Provide the (x, y) coordinate of the cell's center where the given text is located.  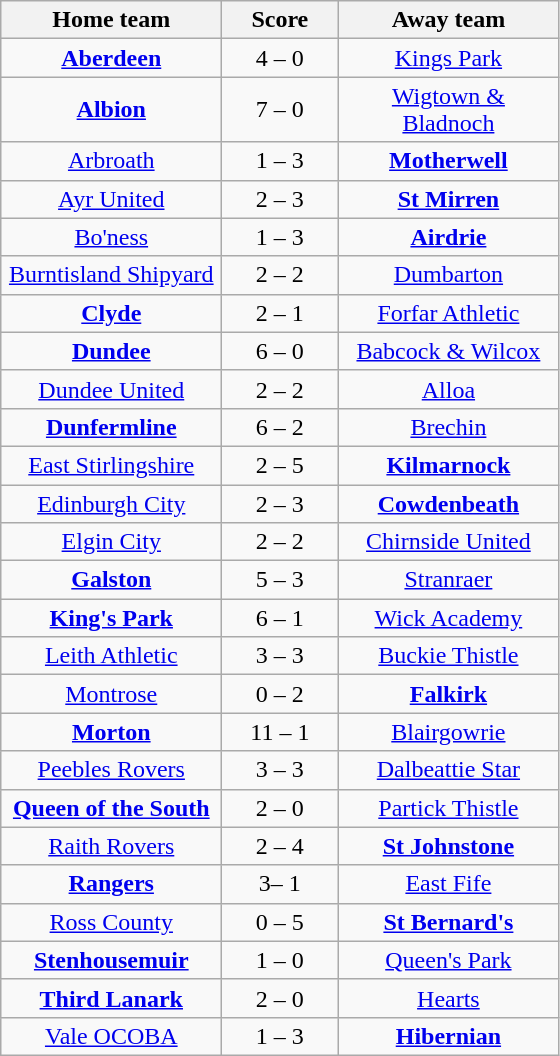
Aberdeen (112, 58)
Dumbarton (448, 275)
Cowdenbeath (448, 503)
Morton (112, 732)
Babcock & Wilcox (448, 351)
Galston (112, 580)
Vale OCOBA (112, 1036)
Albion (112, 110)
6 – 0 (280, 351)
Dundee United (112, 389)
Hearts (448, 998)
2 – 5 (280, 465)
Dunfermline (112, 427)
Wigtown & Bladnoch (448, 110)
King's Park (112, 618)
7 – 0 (280, 110)
Clyde (112, 313)
St Johnstone (448, 846)
Partick Thistle (448, 808)
5 – 3 (280, 580)
Forfar Athletic (448, 313)
Home team (112, 20)
Away team (448, 20)
Queen's Park (448, 960)
Alloa (448, 389)
Buckie Thistle (448, 656)
11 – 1 (280, 732)
Bo'ness (112, 237)
Hibernian (448, 1036)
St Mirren (448, 199)
Edinburgh City (112, 503)
Ayr United (112, 199)
Score (280, 20)
Falkirk (448, 694)
0 – 2 (280, 694)
Burntisland Shipyard (112, 275)
Kilmarnock (448, 465)
Wick Academy (448, 618)
Stranraer (448, 580)
6 – 2 (280, 427)
Motherwell (448, 161)
East Stirlingshire (112, 465)
2 – 4 (280, 846)
1 – 0 (280, 960)
Raith Rovers (112, 846)
Airdrie (448, 237)
Kings Park (448, 58)
Elgin City (112, 542)
Ross County (112, 922)
Queen of the South (112, 808)
Blairgowrie (448, 732)
6 – 1 (280, 618)
Montrose (112, 694)
East Fife (448, 884)
Arbroath (112, 161)
Third Lanark (112, 998)
St Bernard's (448, 922)
Leith Athletic (112, 656)
Dundee (112, 351)
4 – 0 (280, 58)
Brechin (448, 427)
Rangers (112, 884)
0 – 5 (280, 922)
Chirnside United (448, 542)
Stenhousemuir (112, 960)
2 – 1 (280, 313)
Dalbeattie Star (448, 770)
3– 1 (280, 884)
Peebles Rovers (112, 770)
